Determine the (X, Y) coordinate at the center of the cell enclosing the given text.  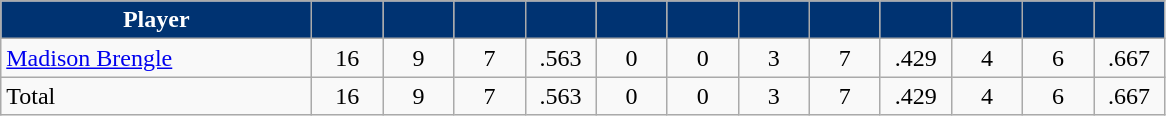
Madison Brengle (156, 58)
Player (156, 20)
Total (156, 96)
